Identify which cell holds the provided text, then report its [X, Y] central coordinate. 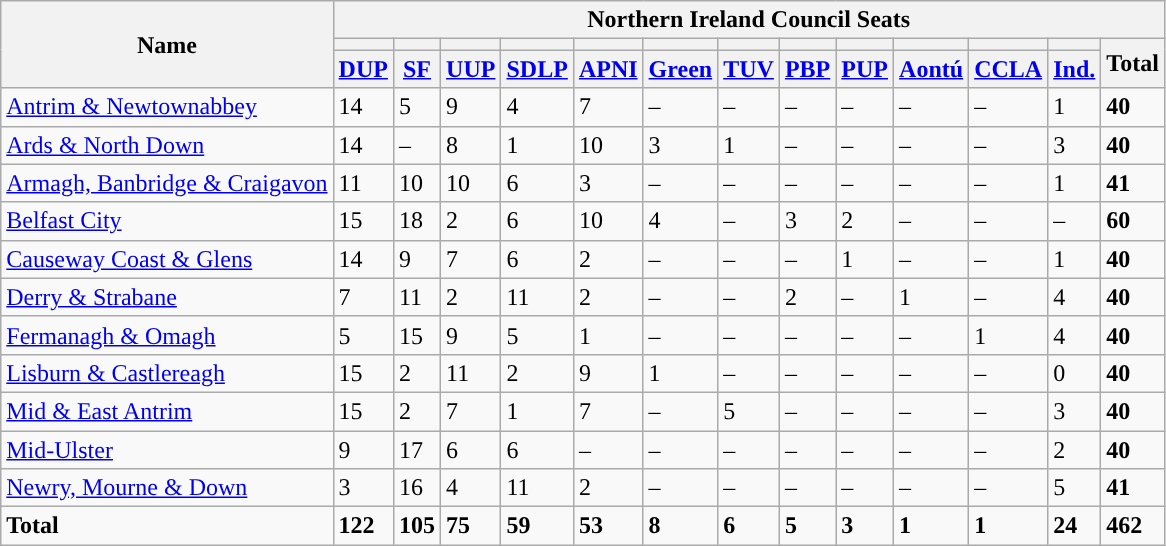
Ards & North Down [167, 145]
Ind. [1074, 69]
53 [608, 526]
105 [416, 526]
Mid-Ulster [167, 449]
Derry & Strabane [167, 297]
Belfast City [167, 221]
Mid & East Antrim [167, 411]
CCLA [1008, 69]
TUV [749, 69]
Lisburn & Castlereagh [167, 373]
Armagh, Banbridge & Craigavon [167, 183]
Aontú [932, 69]
APNI [608, 69]
17 [416, 449]
59 [537, 526]
SF [416, 69]
Northern Ireland Council Seats [748, 20]
Name [167, 44]
122 [363, 526]
Newry, Mourne & Down [167, 488]
Fermanagh & Omagh [167, 335]
60 [1133, 221]
462 [1133, 526]
24 [1074, 526]
DUP [363, 69]
Antrim & Newtownabbey [167, 107]
Causeway Coast & Glens [167, 259]
SDLP [537, 69]
18 [416, 221]
PBP [807, 69]
0 [1074, 373]
16 [416, 488]
UUP [471, 69]
PUP [865, 69]
Green [680, 69]
75 [471, 526]
